Pinpoint the cell where the given text exists, returning its [X, Y] midpoint coordinate. 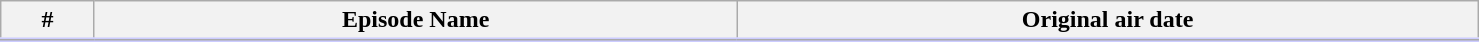
Episode Name [416, 21]
Original air date [1108, 21]
# [48, 21]
